Find where the given text appears and provide that cell's center as [X, Y] coordinate. 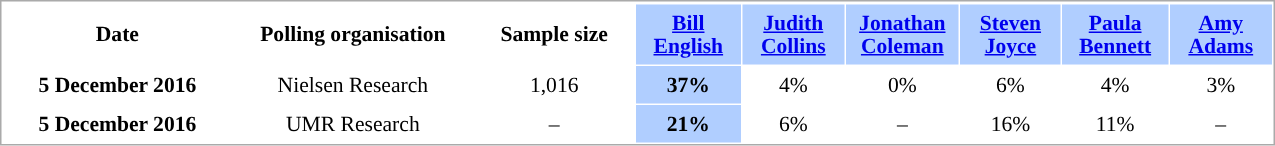
Bill English [688, 34]
1,016 [554, 85]
0% [902, 85]
Amy Adams [1221, 34]
Polling organisation [352, 34]
Judith Collins [793, 34]
Sample size [554, 34]
Paula Bennett [1115, 34]
Steven Joyce [1010, 34]
11% [1115, 124]
Nielsen Research [352, 85]
21% [688, 124]
Date [118, 34]
16% [1010, 124]
Jonathan Coleman [902, 34]
3% [1221, 85]
UMR Research [352, 124]
37% [688, 85]
